Search for the cell housing the specified text and yield its (x, y) center coordinate. 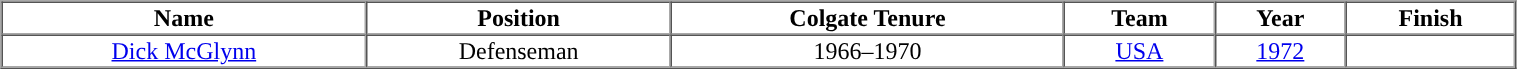
Year (1280, 18)
1972 (1280, 50)
USA (1140, 50)
Team (1140, 18)
1966–1970 (868, 50)
Name (184, 18)
Colgate Tenure (868, 18)
Dick McGlynn (184, 50)
Defenseman (518, 50)
Finish (1431, 18)
Position (518, 18)
